From the cell containing the given text, extract its center point as [x, y] coordinate. 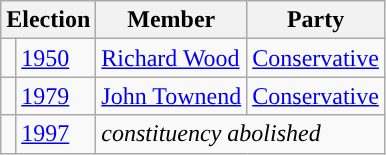
1979 [56, 96]
Election [48, 20]
1997 [56, 134]
Richard Wood [172, 58]
1950 [56, 58]
Party [316, 20]
Member [172, 20]
constituency abolished [240, 134]
John Townend [172, 96]
